Output the (x, y) coordinate of the center of the cell containing the given text.  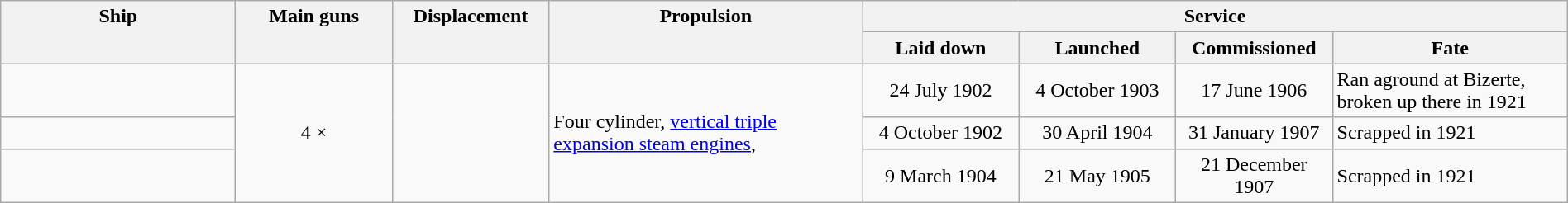
Main guns (314, 32)
4 October 1902 (941, 133)
21 May 1905 (1097, 175)
Laid down (941, 48)
Service (1216, 17)
17 June 1906 (1254, 91)
Displacement (470, 32)
Four cylinder, vertical triple expansion steam engines, (706, 133)
Commissioned (1254, 48)
Propulsion (706, 32)
4 October 1903 (1097, 91)
31 January 1907 (1254, 133)
Ship (118, 32)
9 March 1904 (941, 175)
4 × (314, 133)
30 April 1904 (1097, 133)
Fate (1450, 48)
Ran aground at Bizerte, broken up there in 1921 (1450, 91)
Launched (1097, 48)
21 December 1907 (1254, 175)
24 July 1902 (941, 91)
